Locate the cell with the specified text and output its [X, Y] center coordinate. 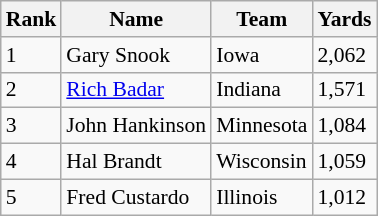
John Hankinson [136, 126]
1,084 [344, 126]
1,571 [344, 90]
Iowa [262, 55]
1,059 [344, 162]
Fred Custardo [136, 197]
Indiana [262, 90]
Wisconsin [262, 162]
Rich Badar [136, 90]
Team [262, 19]
Minnesota [262, 126]
5 [32, 197]
Yards [344, 19]
2 [32, 90]
4 [32, 162]
Hal Brandt [136, 162]
3 [32, 126]
Gary Snook [136, 55]
1,012 [344, 197]
Name [136, 19]
1 [32, 55]
Illinois [262, 197]
Rank [32, 19]
2,062 [344, 55]
